Return the (X, Y) coordinate for the center point of the cell that contains the specified text.  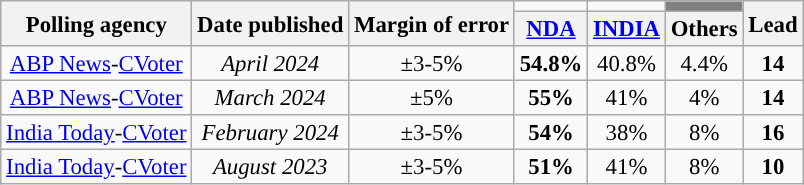
August 2023 (270, 168)
51% (550, 168)
NDA (550, 30)
54.8% (550, 64)
February 2024 (270, 132)
Margin of error (432, 24)
55% (550, 98)
16 (773, 132)
54% (550, 132)
Date published (270, 24)
Others (704, 30)
4.4% (704, 64)
4% (704, 98)
April 2024 (270, 64)
±5% (432, 98)
INDIA (627, 30)
40.8% (627, 64)
Lead (773, 24)
10 (773, 168)
Polling agency (96, 24)
March 2024 (270, 98)
38% (627, 132)
